Search for the cell housing the specified text and yield its [x, y] center coordinate. 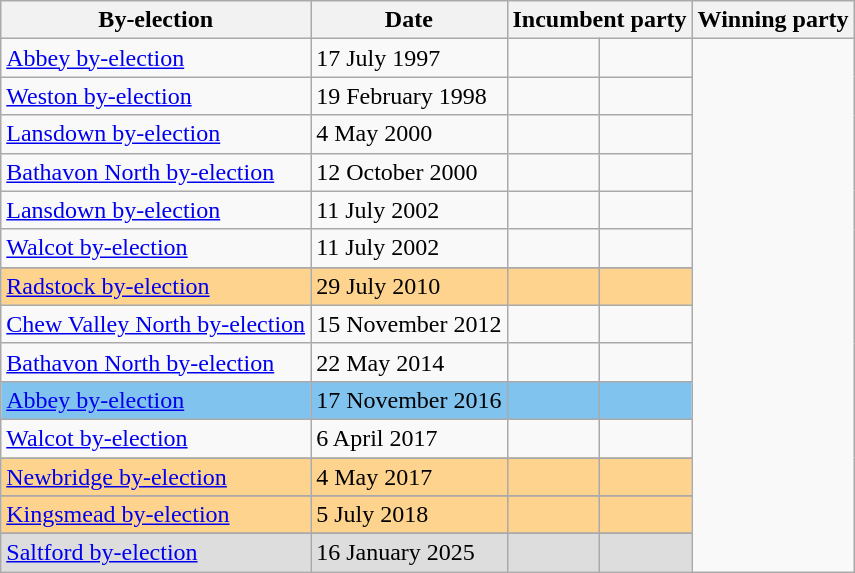
Kingsmead by-election [156, 515]
Chew Valley North by-election [156, 324]
Newbridge by-election [156, 477]
19 February 1998 [409, 96]
17 November 2016 [409, 400]
22 May 2014 [409, 362]
16 January 2025 [409, 553]
Date [409, 20]
6 April 2017 [409, 438]
Winning party [773, 20]
17 July 1997 [409, 58]
By-election [156, 20]
Incumbent party [600, 20]
Saltford by-election [156, 553]
4 May 2017 [409, 477]
12 October 2000 [409, 172]
29 July 2010 [409, 286]
4 May 2000 [409, 134]
5 July 2018 [409, 515]
Weston by-election [156, 96]
15 November 2012 [409, 324]
Radstock by-election [156, 286]
